Capture the cell that displays the provided text and extract its [x, y] central coordinate. 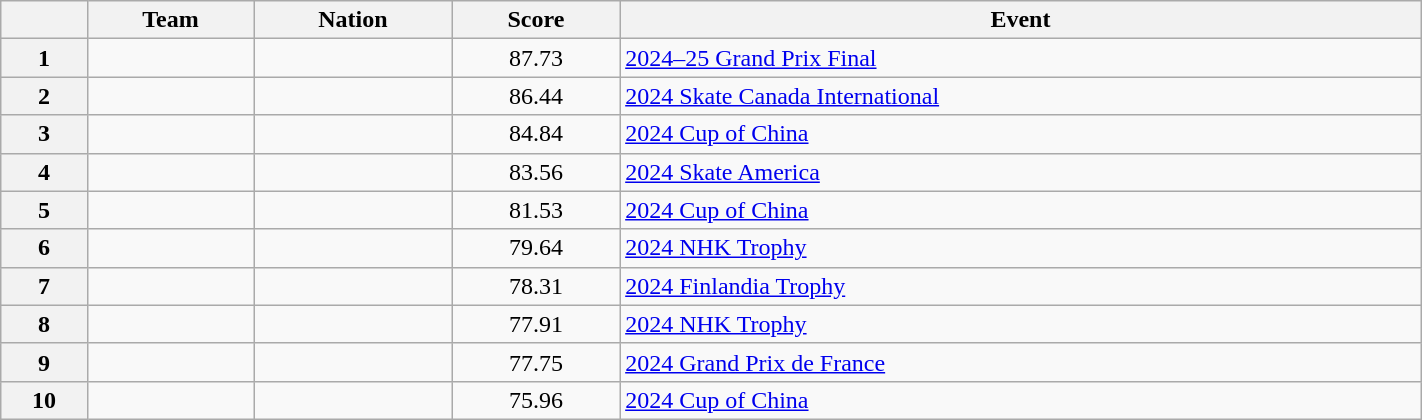
Score [536, 20]
2024 Skate Canada International [1021, 96]
Event [1021, 20]
2 [44, 96]
6 [44, 248]
78.31 [536, 286]
83.56 [536, 172]
2024 Skate America [1021, 172]
Team [170, 20]
5 [44, 210]
1 [44, 58]
4 [44, 172]
79.64 [536, 248]
75.96 [536, 400]
86.44 [536, 96]
81.53 [536, 210]
77.75 [536, 362]
10 [44, 400]
9 [44, 362]
2024 Finlandia Trophy [1021, 286]
87.73 [536, 58]
3 [44, 134]
7 [44, 286]
2024–25 Grand Prix Final [1021, 58]
84.84 [536, 134]
77.91 [536, 324]
8 [44, 324]
2024 Grand Prix de France [1021, 362]
Nation [353, 20]
